Determine the (X, Y) coordinate at the center of the cell enclosing the given text.  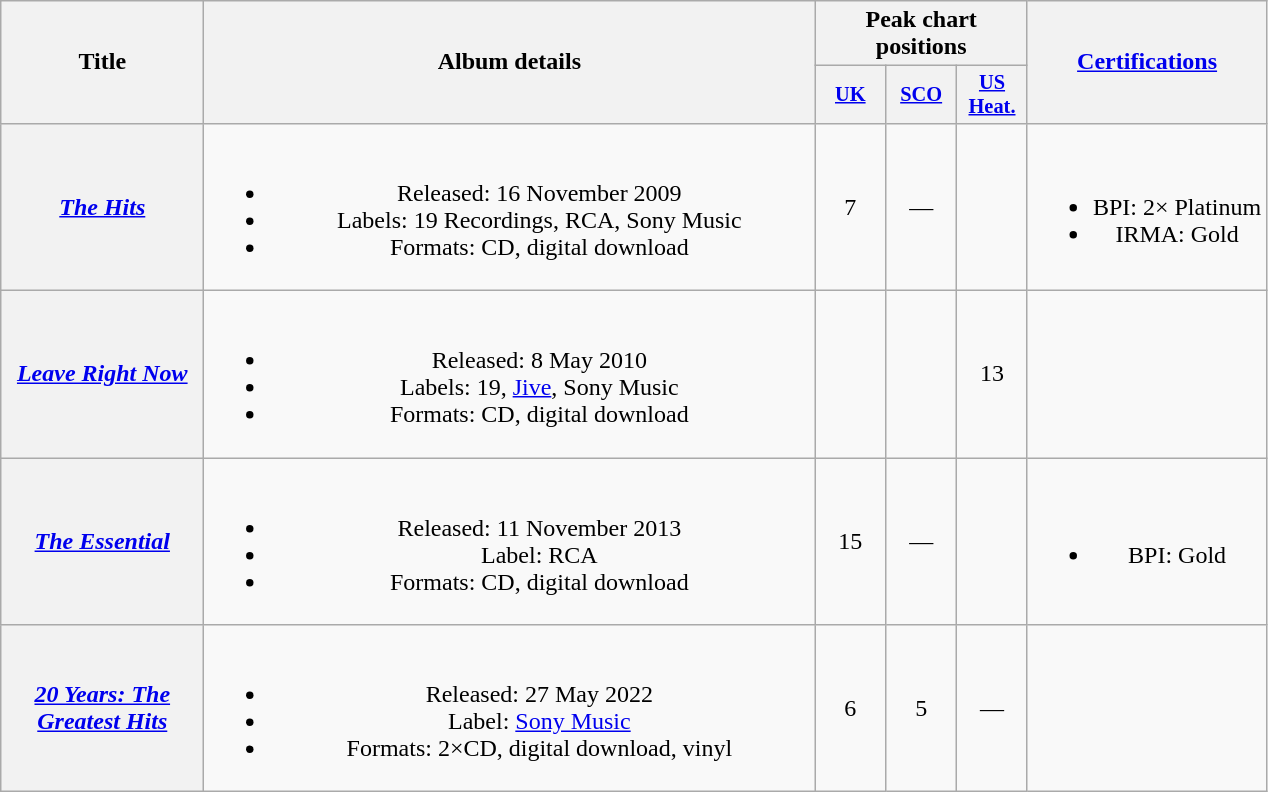
13 (992, 374)
BPI: 2× PlatinumIRMA: Gold (1146, 206)
5 (922, 708)
Leave Right Now (102, 374)
Released: 11 November 2013Label: RCAFormats: CD, digital download (510, 542)
7 (850, 206)
Released: 16 November 2009Labels: 19 Recordings, RCA, Sony MusicFormats: CD, digital download (510, 206)
6 (850, 708)
UK (850, 95)
Released: 27 May 2022Label: Sony MusicFormats: 2×CD, digital download, vinyl (510, 708)
Certifications (1146, 62)
Title (102, 62)
15 (850, 542)
20 Years: The Greatest Hits (102, 708)
Peak chart positions (922, 34)
The Essential (102, 542)
BPI: Gold (1146, 542)
USHeat. (992, 95)
The Hits (102, 206)
SCO (922, 95)
Released: 8 May 2010Labels: 19, Jive, Sony MusicFormats: CD, digital download (510, 374)
Album details (510, 62)
